Capture the cell that displays the provided text and extract its [x, y] central coordinate. 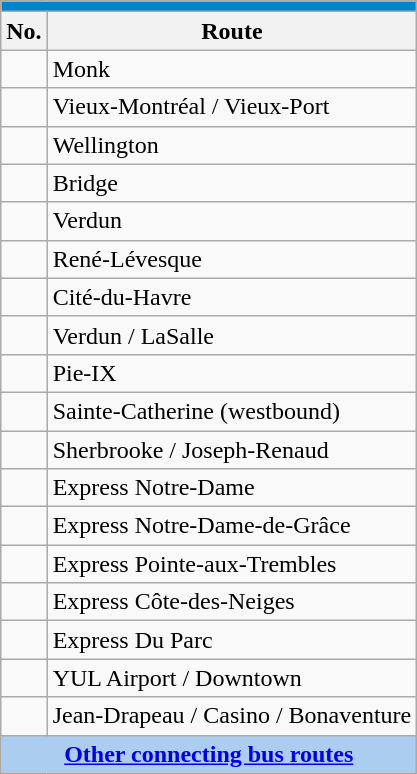
René-Lévesque [232, 259]
Vieux-Montréal / Vieux-Port [232, 107]
Pie-IX [232, 373]
Cité-du-Havre [232, 297]
Sherbrooke / Joseph-Renaud [232, 449]
YUL Airport / Downtown [232, 678]
Jean-Drapeau / Casino / Bonaventure [232, 716]
Express Notre-Dame-de-Grâce [232, 526]
Express Du Parc [232, 640]
Monk [232, 69]
Verdun / LaSalle [232, 335]
Wellington [232, 145]
Route [232, 31]
Sainte-Catherine (westbound) [232, 411]
Verdun [232, 221]
Other connecting bus routes [209, 754]
Bridge [232, 183]
Express Pointe-aux-Trembles [232, 564]
Express Notre-Dame [232, 488]
Express Côte-des-Neiges [232, 602]
No. [24, 31]
